Locate the cell with the specified text and output its (x, y) center coordinate. 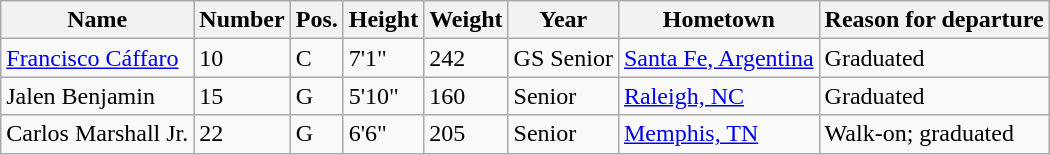
Memphis, TN (718, 134)
7'1" (383, 58)
5'10" (383, 96)
160 (466, 96)
GS Senior (563, 58)
Jalen Benjamin (98, 96)
Weight (466, 20)
Hometown (718, 20)
6'6" (383, 134)
Pos. (316, 20)
Name (98, 20)
Number (242, 20)
Height (383, 20)
205 (466, 134)
Walk-on; graduated (934, 134)
Year (563, 20)
Raleigh, NC (718, 96)
22 (242, 134)
10 (242, 58)
Francisco Cáffaro (98, 58)
Reason for departure (934, 20)
15 (242, 96)
Santa Fe, Argentina (718, 58)
C (316, 58)
Carlos Marshall Jr. (98, 134)
242 (466, 58)
